Detect which cell encompasses the target text, then output its [x, y] center coordinate. 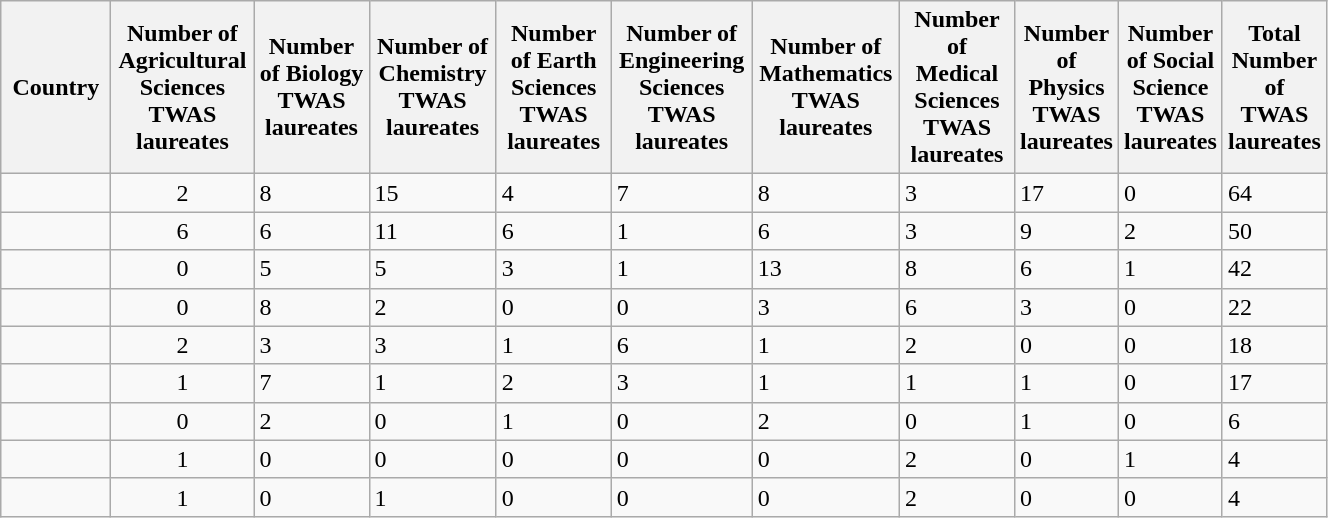
Country [56, 88]
15 [432, 193]
64 [1274, 193]
50 [1274, 231]
Number of Engineering Sciences TWAS laureates [682, 88]
42 [1274, 269]
Number of Earth Sciences TWAS laureates [554, 88]
Number of Mathematics TWAS laureates [826, 88]
Number of Chemistry TWAS laureates [432, 88]
9 [1066, 231]
13 [826, 269]
Number of Agricultural Sciences TWAS laureates [182, 88]
Total Number of TWAS laureates [1274, 88]
Number of Medical Sciences TWAS laureates [956, 88]
18 [1274, 345]
Number of Physics TWAS laureates [1066, 88]
Number of Biology TWAS laureates [312, 88]
Number of Social Science TWAS laureates [1170, 88]
22 [1274, 307]
11 [432, 231]
